Determine the (X, Y) coordinate at the center of the cell enclosing the given text.  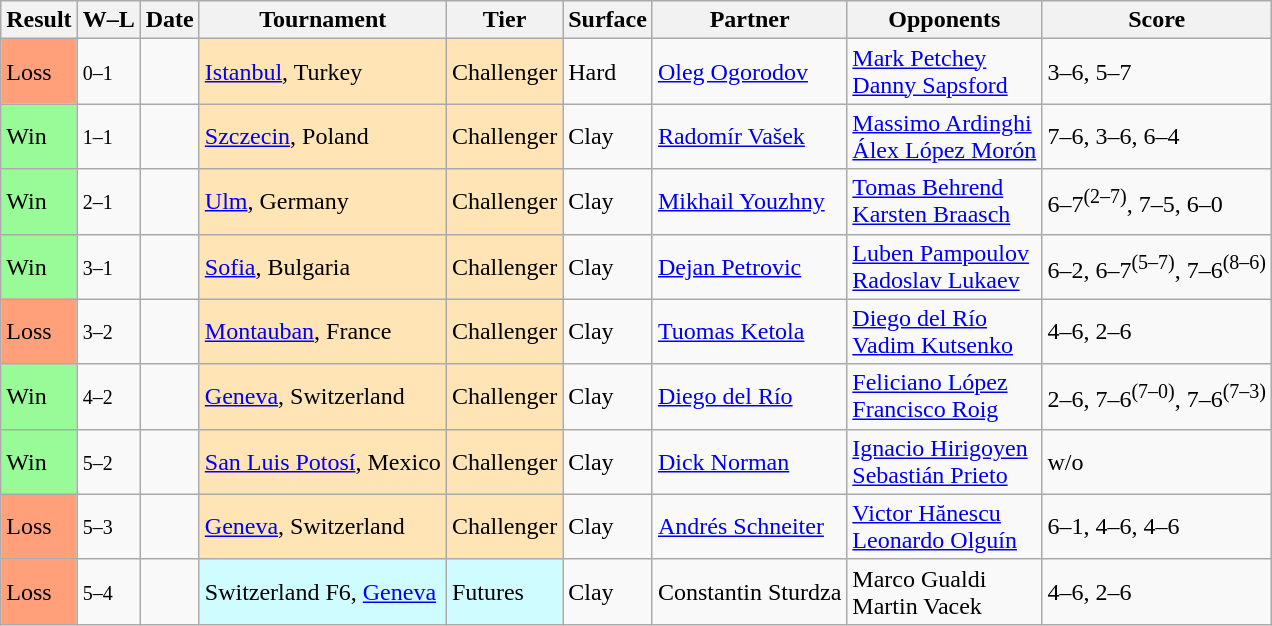
Mikhail Youzhny (749, 202)
Ignacio Hirigoyen Sebastián Prieto (944, 462)
Partner (749, 20)
Hard (608, 72)
San Luis Potosí, Mexico (322, 462)
Tomas Behrend Karsten Braasch (944, 202)
6–1, 4–6, 4–6 (1157, 526)
3–6, 5–7 (1157, 72)
0–1 (108, 72)
Mark Petchey Danny Sapsford (944, 72)
Montauban, France (322, 332)
Dejan Petrovic (749, 266)
w/o (1157, 462)
Opponents (944, 20)
5–2 (108, 462)
Istanbul, Turkey (322, 72)
4–2 (108, 396)
Oleg Ogorodov (749, 72)
Date (170, 20)
Feliciano López Francisco Roig (944, 396)
Tuomas Ketola (749, 332)
3–2 (108, 332)
Diego del Río (749, 396)
7–6, 3–6, 6–4 (1157, 136)
Dick Norman (749, 462)
Szczecin, Poland (322, 136)
Sofia, Bulgaria (322, 266)
Score (1157, 20)
Radomír Vašek (749, 136)
Luben Pampoulov Radoslav Lukaev (944, 266)
3–1 (108, 266)
Surface (608, 20)
5–4 (108, 592)
5–3 (108, 526)
Result (39, 20)
Massimo Ardinghi Álex López Morón (944, 136)
6–7(2–7), 7–5, 6–0 (1157, 202)
Victor Hănescu Leonardo Olguín (944, 526)
Andrés Schneiter (749, 526)
6–2, 6–7(5–7), 7–6(8–6) (1157, 266)
Futures (504, 592)
Ulm, Germany (322, 202)
Marco Gualdi Martin Vacek (944, 592)
Diego del Río Vadim Kutsenko (944, 332)
2–6, 7–6(7–0), 7–6(7–3) (1157, 396)
Tournament (322, 20)
Switzerland F6, Geneva (322, 592)
2–1 (108, 202)
Tier (504, 20)
1–1 (108, 136)
Constantin Sturdza (749, 592)
W–L (108, 20)
